Pinpoint the cell where the given text exists, returning its [X, Y] midpoint coordinate. 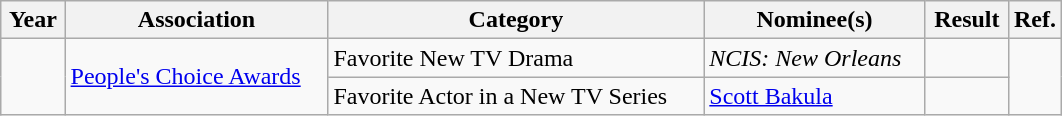
Ref. [1034, 20]
Category [516, 20]
Favorite New TV Drama [516, 58]
Year [33, 20]
Favorite Actor in a New TV Series [516, 96]
Result [966, 20]
Scott Bakula [814, 96]
NCIS: New Orleans [814, 58]
Nominee(s) [814, 20]
Association [196, 20]
People's Choice Awards [196, 77]
